Output the (X, Y) coordinate of the center of the cell containing the given text.  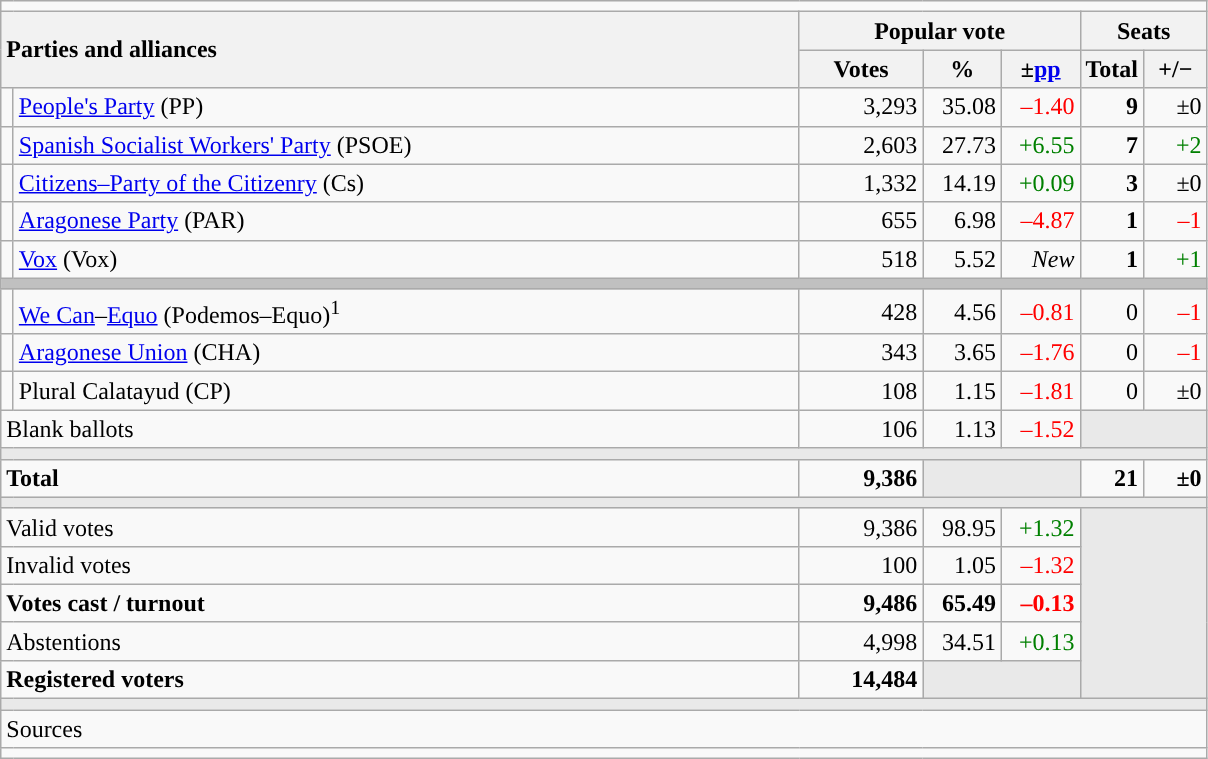
+6.55 (1040, 145)
9,486 (861, 603)
14.19 (962, 183)
518 (861, 259)
People's Party (PP) (406, 107)
Blank ballots (400, 429)
–1.81 (1040, 391)
Vox (Vox) (406, 259)
Invalid votes (400, 565)
Aragonese Party (PAR) (406, 221)
Citizens–Party of the Citizenry (Cs) (406, 183)
34.51 (962, 641)
1,332 (861, 183)
21 (1112, 478)
We Can–Equo (Podemos–Equo)1 (406, 312)
–0.81 (1040, 312)
–1.52 (1040, 429)
+1.32 (1040, 527)
3 (1112, 183)
+0.09 (1040, 183)
+0.13 (1040, 641)
428 (861, 312)
35.08 (962, 107)
100 (861, 565)
–0.13 (1040, 603)
Aragonese Union (CHA) (406, 353)
Spanish Socialist Workers' Party (PSOE) (406, 145)
Parties and alliances (400, 50)
65.49 (962, 603)
2,603 (861, 145)
106 (861, 429)
27.73 (962, 145)
3.65 (962, 353)
+2 (1176, 145)
–1.40 (1040, 107)
+/− (1176, 69)
4,998 (861, 641)
108 (861, 391)
Votes cast / turnout (400, 603)
% (962, 69)
9 (1112, 107)
5.52 (962, 259)
655 (861, 221)
Valid votes (400, 527)
Seats (1144, 31)
1.05 (962, 565)
1.15 (962, 391)
Registered voters (400, 679)
New (1040, 259)
Plural Calatayud (CP) (406, 391)
7 (1112, 145)
+1 (1176, 259)
4.56 (962, 312)
Votes (861, 69)
–1.32 (1040, 565)
±pp (1040, 69)
6.98 (962, 221)
–1.76 (1040, 353)
Abstentions (400, 641)
343 (861, 353)
14,484 (861, 679)
–4.87 (1040, 221)
Popular vote (940, 31)
3,293 (861, 107)
98.95 (962, 527)
Sources (604, 729)
1.13 (962, 429)
